Scan for the cell matching the given text and deliver its (x, y) coordinate at center. 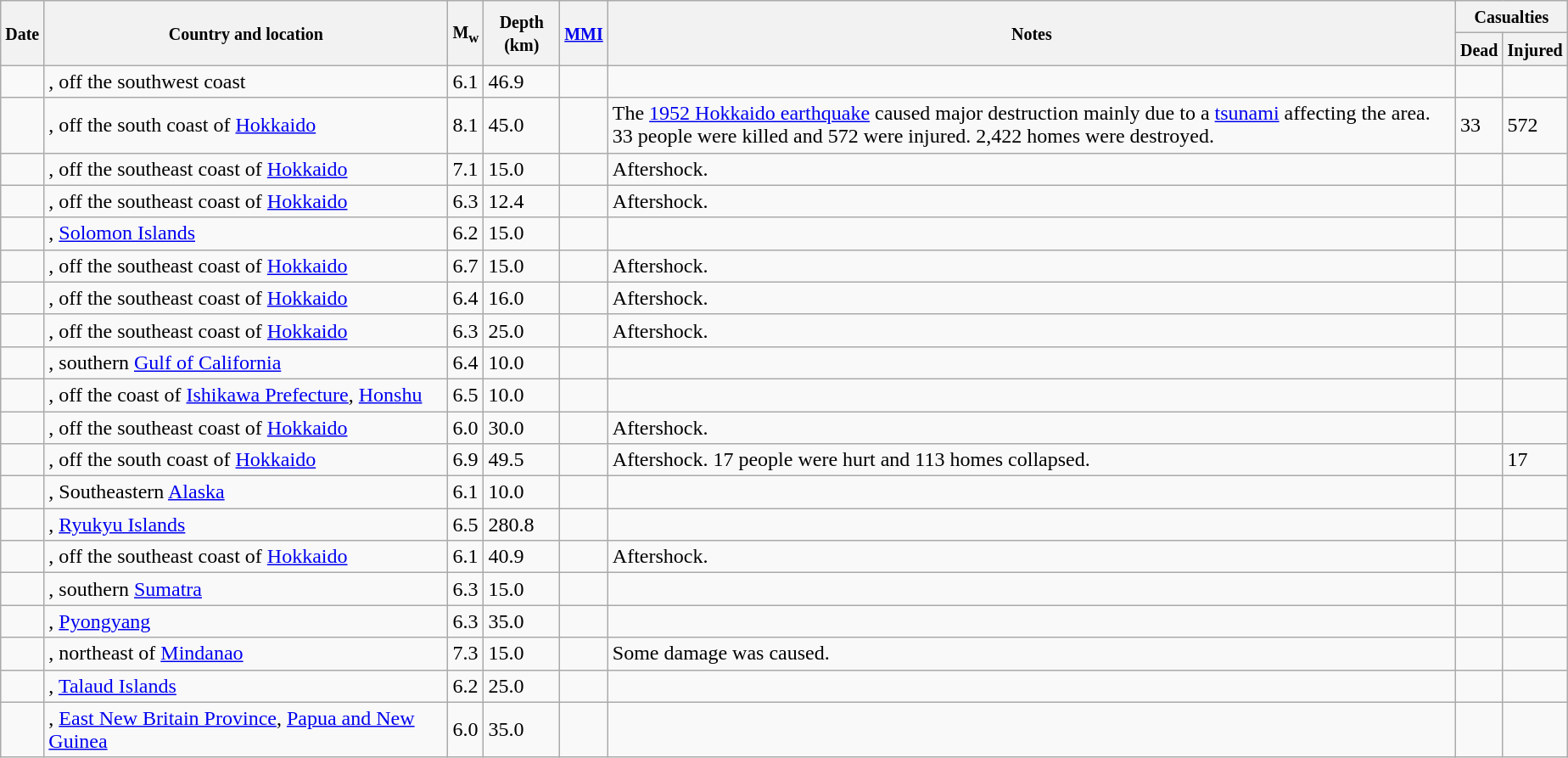
Depth (km) (522, 33)
Notes (1032, 33)
33 (1479, 126)
7.3 (466, 654)
Country and location (246, 33)
Dead (1479, 49)
40.9 (522, 557)
7.1 (466, 169)
, East New Britain Province, Papua and New Guinea (246, 730)
Date (22, 33)
, off the coast of Ishikawa Prefecture, Honshu (246, 395)
Injured (1535, 49)
, Talaud Islands (246, 686)
Casualties (1511, 17)
, off the southwest coast (246, 81)
8.1 (466, 126)
, southern Sumatra (246, 589)
, Southeastern Alaska (246, 492)
572 (1535, 126)
, Pyongyang (246, 621)
6.9 (466, 460)
, northeast of Mindanao (246, 654)
16.0 (522, 298)
30.0 (522, 427)
MMI (584, 33)
280.8 (522, 525)
, Ryukyu Islands (246, 525)
17 (1535, 460)
Aftershock. 17 people were hurt and 113 homes collapsed. (1032, 460)
, southern Gulf of California (246, 362)
46.9 (522, 81)
45.0 (522, 126)
49.5 (522, 460)
12.4 (522, 201)
Some damage was caused. (1032, 654)
, Solomon Islands (246, 233)
Mw (466, 33)
6.7 (466, 266)
